Extract the [x, y] coordinate from the center of the cell holding the provided text.  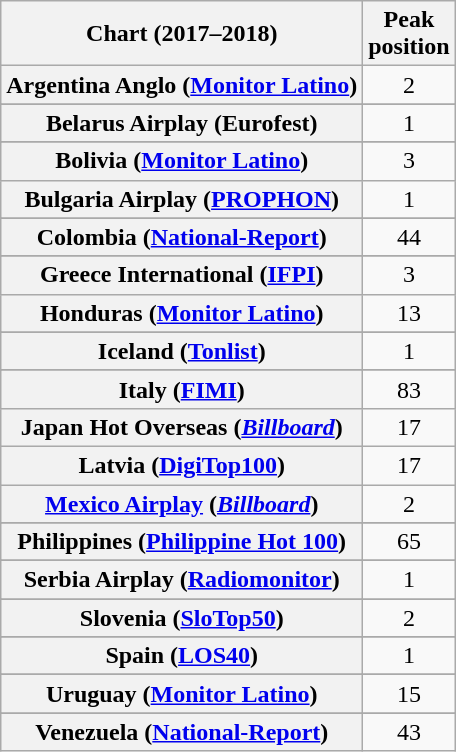
Italy (FIMI) [182, 389]
Honduras (Monitor Latino) [182, 313]
13 [409, 313]
Argentina Anglo (Monitor Latino) [182, 85]
Spain (LOS40) [182, 656]
Serbia Airplay (Radiomonitor) [182, 580]
Slovenia (SloTop50) [182, 618]
Bulgaria Airplay (PROPHON) [182, 199]
Philippines (Philippine Hot 100) [182, 542]
Peakposition [409, 34]
Chart (2017–2018) [182, 34]
Mexico Airplay (Billboard) [182, 503]
44 [409, 237]
Iceland (Tonlist) [182, 351]
Japan Hot Overseas (Billboard) [182, 427]
Greece International (IFPI) [182, 275]
43 [409, 732]
Uruguay (Monitor Latino) [182, 694]
15 [409, 694]
Bolivia (Monitor Latino) [182, 161]
Colombia (National-Report) [182, 237]
65 [409, 542]
83 [409, 389]
Belarus Airplay (Eurofest) [182, 123]
Latvia (DigiTop100) [182, 465]
Venezuela (National-Report) [182, 732]
